Detect which cell encompasses the target text, then output its (X, Y) center coordinate. 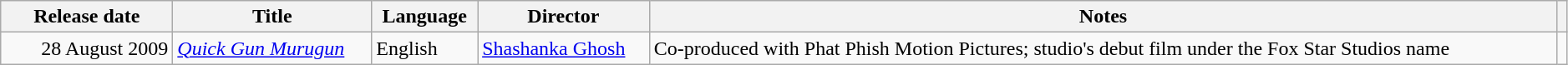
English (424, 48)
Co-produced with Phat Phish Motion Pictures; studio's debut film under the Fox Star Studios name (1103, 48)
Title (272, 17)
Shashanka Ghosh (564, 48)
Notes (1103, 17)
Quick Gun Murugun (272, 48)
Release date (87, 17)
Language (424, 17)
28 August 2009 (87, 48)
Director (564, 17)
